Detect which cell encompasses the target text, then output its [x, y] center coordinate. 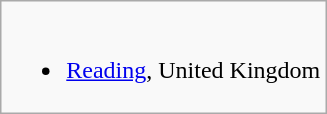
Reading, United Kingdom [164, 58]
